Return the [x, y] coordinate for the center point of the cell that contains the specified text.  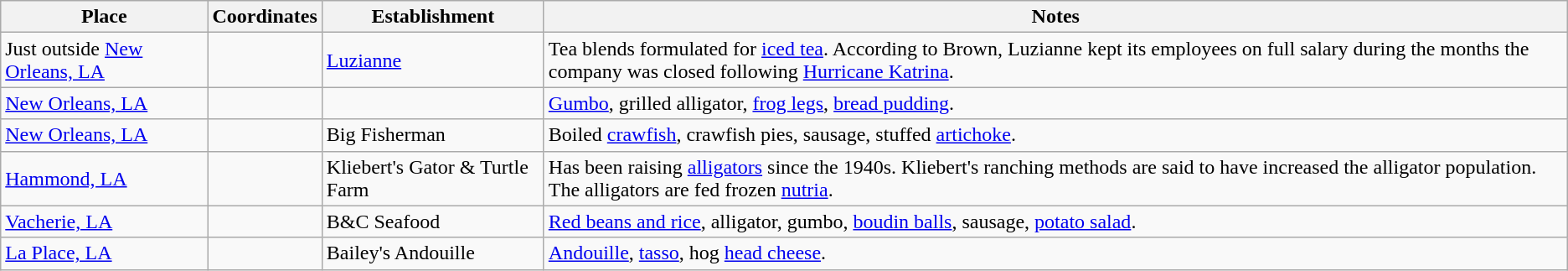
Kliebert's Gator & Turtle Farm [432, 178]
La Place, LA [104, 253]
Coordinates [265, 17]
Establishment [432, 17]
Vacherie, LA [104, 221]
Gumbo, grilled alligator, frog legs, bread pudding. [1055, 103]
Big Fisherman [432, 135]
Place [104, 17]
Red beans and rice, alligator, gumbo, boudin balls, sausage, potato salad. [1055, 221]
Notes [1055, 17]
Boiled crawfish, crawfish pies, sausage, stuffed artichoke. [1055, 135]
Luzianne [432, 60]
B&C Seafood [432, 221]
Just outside New Orleans, LA [104, 60]
Hammond, LA [104, 178]
Bailey's Andouille [432, 253]
Andouille, tasso, hog head cheese. [1055, 253]
